Find where the given text appears and provide that cell's center as (x, y) coordinate. 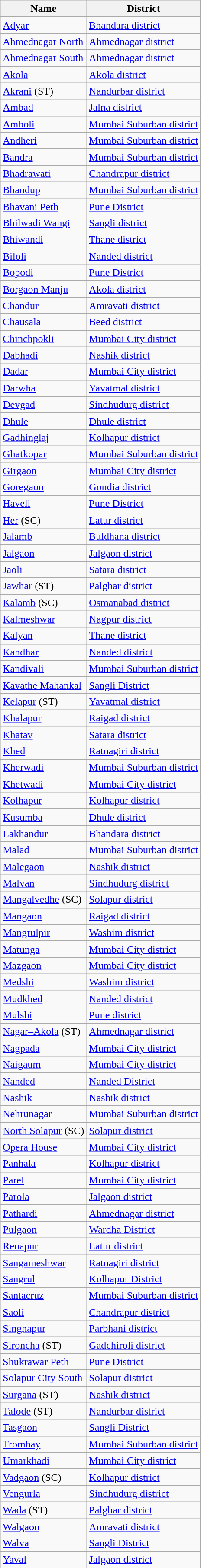
Nanded (43, 1081)
Kolhapur District (144, 1279)
Chandur (43, 306)
Kalamb (SC) (43, 603)
Pune district (144, 1015)
Matunga (43, 949)
Walva (43, 1543)
Khetwadi (43, 784)
Pathardi (43, 1213)
Talode (ST) (43, 1411)
Santacruz (43, 1296)
Andheri (43, 140)
Khed (43, 751)
Renapur (43, 1246)
Kalyan (43, 636)
Her (SC) (43, 520)
Dhule (43, 421)
Nagpada (43, 1048)
Jaoli (43, 570)
Gadchiroli district (144, 1345)
Mangalvedhe (SC) (43, 900)
Saoli (43, 1312)
Bopodi (43, 273)
Kherwadi (43, 768)
Darwha (43, 388)
Gondia district (144, 487)
Sangrul (43, 1279)
Kavathe Mahankal (43, 685)
North Solapur (SC) (43, 1131)
Bhadrawati (43, 173)
Sangli district (144, 223)
Osmanabad district (144, 603)
Beed district (144, 322)
Chausala (43, 322)
Pulgaon (43, 1229)
Mangrulpir (43, 932)
Nanded District (144, 1081)
Vengurla (43, 1493)
Ahmednagar North (43, 42)
Jalna district (144, 108)
Wardha District (144, 1229)
District (144, 9)
Malegaon (43, 867)
Medshi (43, 982)
Jalamb (43, 537)
Parola (43, 1196)
Kandivali (43, 668)
Vadgaon (SC) (43, 1477)
Singnapur (43, 1329)
Bhilwadi Wangi (43, 223)
Umarkhadi (43, 1460)
Surgana (ST) (43, 1395)
Mazgaon (43, 965)
Jawhar (ST) (43, 586)
Name (43, 9)
Walgaon (43, 1526)
Sangameshwar (43, 1263)
Nagar–Akola (ST) (43, 1032)
Kalmeshwar (43, 619)
Ahmednagar South (43, 58)
Yaval (43, 1560)
Akrani (ST) (43, 91)
Trombay (43, 1444)
Shukrawar Peth (43, 1362)
Dadar (43, 372)
Bandra (43, 157)
Adyar (43, 25)
Amboli (43, 124)
Ghatkopar (43, 454)
Goregaon (43, 487)
Malvan (43, 883)
Biloli (43, 256)
Girgaon (43, 470)
Devgad (43, 404)
Borgaon Manju (43, 289)
Khalapur (43, 718)
Nashik (43, 1098)
Parel (43, 1180)
Mudkhed (43, 998)
Kelapur (ST) (43, 701)
Naigaum (43, 1065)
Kandhar (43, 652)
Buldhana district (144, 537)
Solapur City South (43, 1378)
Chinchpokli (43, 339)
Kolhapur (43, 801)
Khatav (43, 735)
Akola (43, 75)
Mangaon (43, 916)
Lakhandur (43, 834)
Kusumba (43, 817)
Mulshi (43, 1015)
Parbhani district (144, 1329)
Bhiwandi (43, 240)
Tasgaon (43, 1428)
Nagpur district (144, 619)
Malad (43, 850)
Ambad (43, 108)
Sironcha (ST) (43, 1345)
Bhavani Peth (43, 207)
Haveli (43, 504)
Opera House (43, 1147)
Panhala (43, 1164)
Bhandup (43, 190)
Dabhadi (43, 355)
Jalgaon (43, 553)
Gadhinglaj (43, 437)
Nehrunagar (43, 1114)
Wada (ST) (43, 1510)
